Determine the (X, Y) coordinate at the center of the cell enclosing the given text.  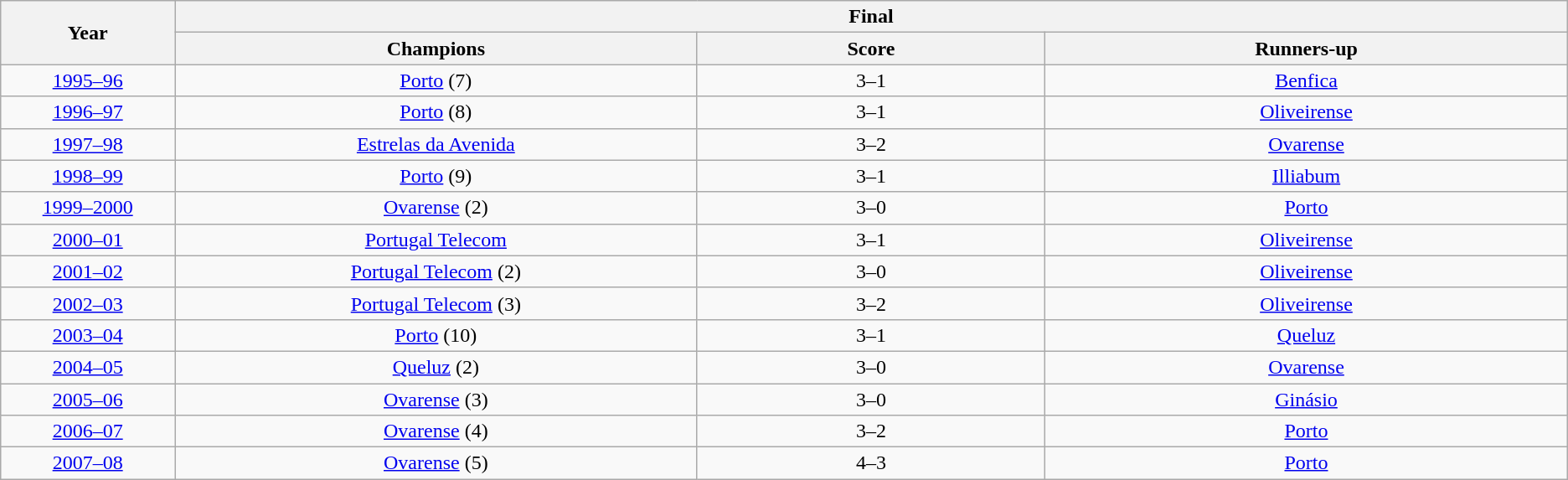
Porto (10) (436, 335)
Ovarense (2) (436, 208)
Estrelas da Avenida (436, 144)
2001–02 (88, 271)
Score (871, 49)
Ginásio (1307, 400)
Queluz (2) (436, 367)
1998–99 (88, 176)
1995–96 (88, 80)
Illiabum (1307, 176)
Portugal Telecom (436, 240)
1999–2000 (88, 208)
Year (88, 33)
Ovarense (3) (436, 400)
Final (871, 17)
Porto (9) (436, 176)
2007–08 (88, 463)
1996–97 (88, 112)
4–3 (871, 463)
2002–03 (88, 303)
Champions (436, 49)
Porto (7) (436, 80)
2003–04 (88, 335)
Benfica (1307, 80)
Queluz (1307, 335)
Ovarense (4) (436, 431)
2006–07 (88, 431)
Portugal Telecom (2) (436, 271)
Portugal Telecom (3) (436, 303)
2005–06 (88, 400)
2000–01 (88, 240)
Runners-up (1307, 49)
Porto (8) (436, 112)
1997–98 (88, 144)
Ovarense (5) (436, 463)
2004–05 (88, 367)
